For the text-containing cell, return its midpoint in (X, Y) coordinate format. 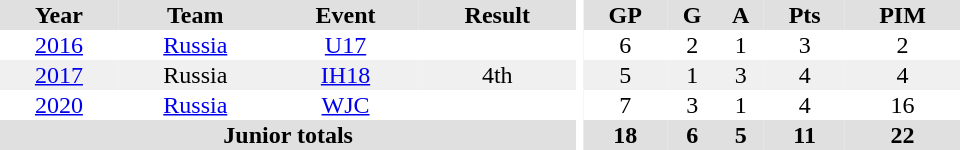
Team (196, 15)
2017 (59, 75)
A (740, 15)
PIM (902, 15)
Pts (804, 15)
U17 (346, 45)
IH18 (346, 75)
11 (804, 135)
Result (497, 15)
7 (625, 105)
Year (59, 15)
22 (902, 135)
Event (346, 15)
Junior totals (288, 135)
4th (497, 75)
2020 (59, 105)
GP (625, 15)
18 (625, 135)
16 (902, 105)
WJC (346, 105)
2016 (59, 45)
G (692, 15)
